Capture the cell that displays the provided text and extract its (X, Y) central coordinate. 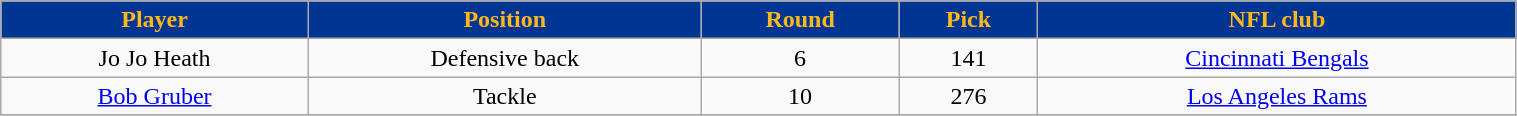
Pick (968, 20)
276 (968, 96)
Defensive back (504, 58)
Tackle (504, 96)
6 (800, 58)
Player (155, 20)
Los Angeles Rams (1277, 96)
Cincinnati Bengals (1277, 58)
Position (504, 20)
10 (800, 96)
NFL club (1277, 20)
Jo Jo Heath (155, 58)
141 (968, 58)
Bob Gruber (155, 96)
Round (800, 20)
